Scan for the cell matching the given text and deliver its (x, y) coordinate at center. 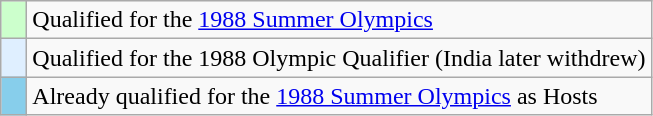
Already qualified for the 1988 Summer Olympics as Hosts (339, 96)
Qualified for the 1988 Summer Olympics (339, 20)
Qualified for the 1988 Olympic Qualifier (India later withdrew) (339, 58)
